Detect which cell encompasses the target text, then output its [X, Y] center coordinate. 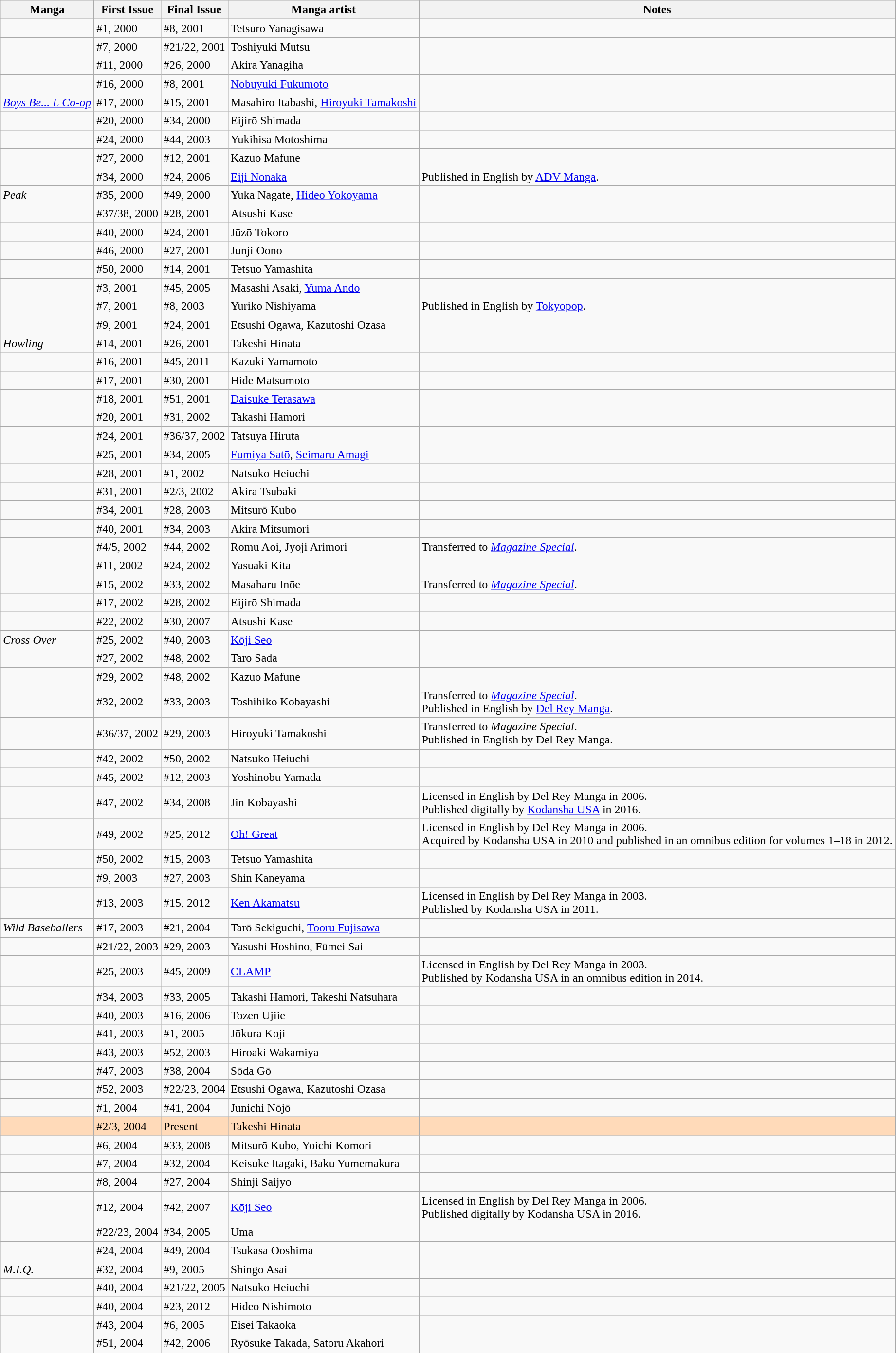
#9, 2005 [194, 1269]
#25, 2003 [128, 972]
Notes [657, 10]
#11, 2000 [128, 65]
#6, 2004 [128, 1145]
#45, 2005 [194, 288]
#8, 2004 [128, 1182]
#30, 2007 [194, 621]
#11, 2002 [128, 566]
Masahiro Itabashi, Hiroyuki Tamakoshi [323, 102]
Final Issue [194, 10]
Licensed in English by Del Rey Manga in 2003.Published by Kodansha USA in 2011. [657, 903]
#34, 2008 [194, 802]
#27, 2002 [128, 658]
Toshihiko Kobayashi [323, 702]
Daisuke Terasawa [323, 399]
#9, 2003 [128, 878]
Taro Sada [323, 658]
#33, 2002 [194, 584]
#40, 2000 [128, 232]
Shinji Saijyo [323, 1182]
Fumiya Satō, Seimaru Amagi [323, 454]
Oh! Great [323, 834]
Nobuyuki Fukumoto [323, 84]
#49, 2000 [194, 195]
#21, 2004 [194, 928]
#42, 2007 [194, 1206]
Mitsurō Kubo [323, 510]
Yuriko Nishiyama [323, 306]
Tetsuro Yanagisawa [323, 28]
#17, 2000 [128, 102]
#16, 2001 [128, 362]
#25, 2002 [128, 640]
#1, 2004 [128, 1108]
#7, 2001 [128, 306]
Wild Baseballers [47, 928]
Licensed in English by Del Rey Manga in 2006.Acquired by Kodansha USA in 2010 and published in an omnibus edition for volumes 1–18 in 2012. [657, 834]
#28, 2002 [194, 603]
#12, 2003 [194, 777]
Tarō Sekiguchi, Tooru Fujisawa [323, 928]
#38, 2004 [194, 1071]
Hideo Nishimoto [323, 1306]
Akira Yanagiha [323, 65]
#20, 2000 [128, 121]
#34, 2001 [128, 510]
Kazuki Yamamoto [323, 362]
#33, 2008 [194, 1145]
#24, 2000 [128, 139]
#27, 2001 [194, 251]
#7, 2000 [128, 47]
#9, 2001 [128, 325]
Hiroyuki Tamakoshi [323, 733]
#31, 2001 [128, 491]
#45, 2009 [194, 972]
#24, 2002 [194, 566]
#15, 2001 [194, 102]
#51, 2001 [194, 399]
#43, 2004 [128, 1325]
First Issue [128, 10]
#41, 2003 [128, 1034]
#27, 2004 [194, 1182]
Tozen Ujiie [323, 1015]
#2/3, 2004 [128, 1126]
Yasushi Hoshino, Fūmei Sai [323, 946]
Mitsurō Kubo, Yoichi Komori [323, 1145]
#49, 2004 [194, 1251]
#1, 2002 [194, 473]
#25, 2012 [194, 834]
Tsukasa Ooshima [323, 1251]
Boys Be... L Co-op [47, 102]
#16, 2006 [194, 1015]
#17, 2003 [128, 928]
#13, 2003 [128, 903]
#27, 2000 [128, 158]
Junichi Nōjō [323, 1108]
#26, 2000 [194, 65]
Eisei Takaoka [323, 1325]
Romu Aoi, Jyoji Arimori [323, 547]
#1, 2000 [128, 28]
#21/22, 2003 [128, 946]
Junji Oono [323, 251]
Toshiyuki Mutsu [323, 47]
Tatsuya Hiruta [323, 436]
Published in English by ADV Manga. [657, 176]
#40, 2001 [128, 528]
Shin Kaneyama [323, 878]
#12, 2001 [194, 158]
#17, 2002 [128, 603]
#25, 2001 [128, 454]
Keisuke Itagaki, Baku Yumemakura [323, 1163]
#1, 2005 [194, 1034]
Shingo Asai [323, 1269]
#47, 2003 [128, 1071]
Published in English by Tokyopop. [657, 306]
#16, 2000 [128, 84]
#32, 2002 [128, 702]
Takashi Hamori, Takeshi Natsuhara [323, 997]
#8, 2003 [194, 306]
#28, 2003 [194, 510]
#26, 2001 [194, 343]
Manga [47, 10]
#47, 2002 [128, 802]
#30, 2001 [194, 380]
#35, 2000 [128, 195]
Uma [323, 1232]
Akira Mitsumori [323, 528]
#22, 2002 [128, 621]
#33, 2003 [194, 702]
#21/22, 2005 [194, 1288]
#24, 2006 [194, 176]
Hiroaki Wakamiya [323, 1052]
Ken Akamatsu [323, 903]
Jōkura Koji [323, 1034]
#27, 2003 [194, 878]
#49, 2002 [128, 834]
#3, 2001 [128, 288]
Eiji Nonaka [323, 176]
#23, 2012 [194, 1306]
Yoshinobu Yamada [323, 777]
Yasuaki Kita [323, 566]
Present [194, 1126]
Manga artist [323, 10]
#43, 2003 [128, 1052]
Cross Over [47, 640]
#33, 2005 [194, 997]
#24, 2004 [128, 1251]
Ryōsuke Takada, Satoru Akahori [323, 1343]
#42, 2006 [194, 1343]
Takashi Hamori [323, 417]
#15, 2003 [194, 859]
#31, 2002 [194, 417]
#37/38, 2000 [128, 213]
Jin Kobayashi [323, 802]
Yuka Nagate, Hideo Yokoyama [323, 195]
Howling [47, 343]
#21/22, 2001 [194, 47]
#20, 2001 [128, 417]
#4/5, 2002 [128, 547]
CLAMP [323, 972]
Yukihisa Motoshima [323, 139]
Masashi Asaki, Yuma Ando [323, 288]
#42, 2002 [128, 759]
#44, 2002 [194, 547]
#41, 2004 [194, 1108]
#7, 2004 [128, 1163]
#15, 2012 [194, 903]
Peak [47, 195]
#50, 2000 [128, 269]
#2/3, 2002 [194, 491]
Sōda Gō [323, 1071]
Hide Matsumoto [323, 380]
#51, 2004 [128, 1343]
M.I.Q. [47, 1269]
#15, 2002 [128, 584]
#46, 2000 [128, 251]
Jūzō Tokoro [323, 232]
#12, 2004 [128, 1206]
Masaharu Inōe [323, 584]
#45, 2002 [128, 777]
#6, 2005 [194, 1325]
#18, 2001 [128, 399]
#29, 2002 [128, 677]
#17, 2001 [128, 380]
Licensed in English by Del Rey Manga in 2003.Published by Kodansha USA in an omnibus edition in 2014. [657, 972]
#45, 2011 [194, 362]
#44, 2003 [194, 139]
Akira Tsubaki [323, 491]
